Provide the [x, y] coordinate of the cell's center where the given text is located.  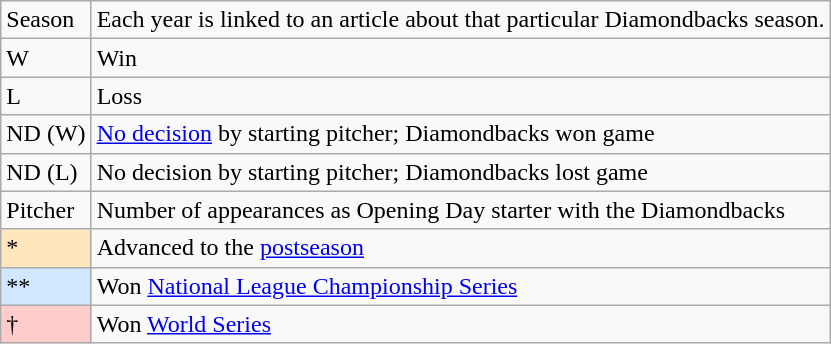
No decision by starting pitcher; Diamondbacks lost game [460, 172]
Advanced to the postseason [460, 248]
† [46, 324]
Season [46, 20]
Pitcher [46, 210]
ND (L) [46, 172]
W [46, 58]
Won World Series [460, 324]
Win [460, 58]
Number of appearances as Opening Day starter with the Diamondbacks [460, 210]
** [46, 286]
Each year is linked to an article about that particular Diamondbacks season. [460, 20]
* [46, 248]
L [46, 96]
Loss [460, 96]
ND (W) [46, 134]
Won National League Championship Series [460, 286]
No decision by starting pitcher; Diamondbacks won game [460, 134]
